Detect which cell encompasses the target text, then output its (X, Y) center coordinate. 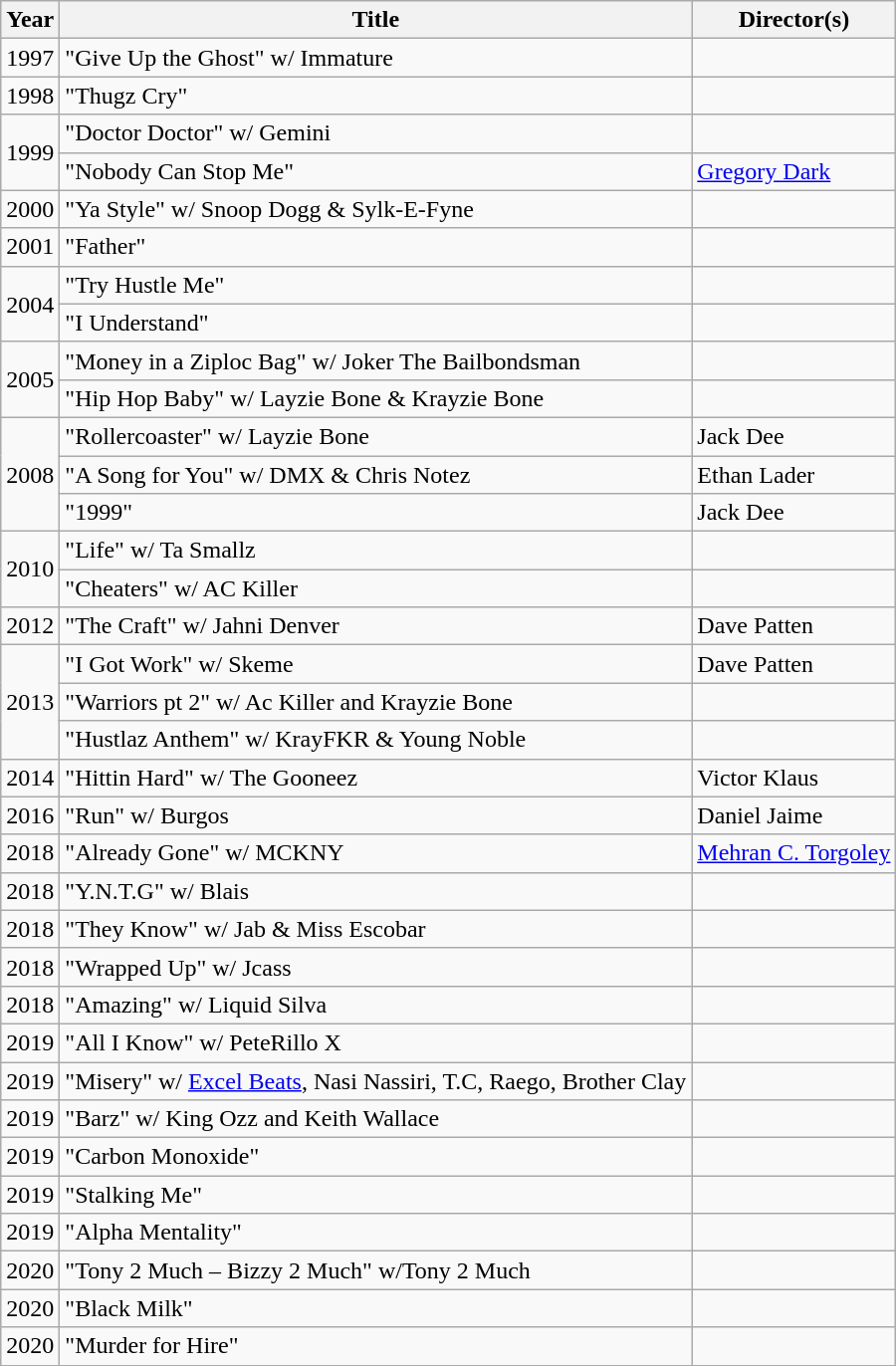
"Money in a Ziploc Bag" w/ Joker The Bailbondsman (376, 360)
"Stalking Me" (376, 1195)
Daniel Jaime (794, 815)
"Wrapped Up" w/ Jcass (376, 967)
"Cheaters" w/ AC Killer (376, 588)
"Hustlaz Anthem" w/ KrayFKR & Young Noble (376, 740)
Ethan Lader (794, 475)
"Thugz Cry" (376, 96)
2013 (30, 702)
2014 (30, 778)
1997 (30, 58)
2005 (30, 379)
"Amazing" w/ Liquid Silva (376, 1005)
Director(s) (794, 20)
"A Song for You" w/ DMX & Chris Notez (376, 475)
"I Understand" (376, 323)
"The Craft" w/ Jahni Denver (376, 626)
Title (376, 20)
2012 (30, 626)
"Already Gone" w/ MCKNY (376, 853)
"Alpha Mentality" (376, 1233)
"Carbon Monoxide" (376, 1157)
1999 (30, 152)
Year (30, 20)
"Give Up the Ghost" w/ Immature (376, 58)
"Hip Hop Baby" w/ Layzie Bone & Krayzie Bone (376, 398)
"Murder for Hire" (376, 1346)
"Try Hustle Me" (376, 285)
2000 (30, 209)
Gregory Dark (794, 171)
"Doctor Doctor" w/ Gemini (376, 133)
"Life" w/ Ta Smallz (376, 551)
2004 (30, 304)
"All I Know" w/ PeteRillo X (376, 1042)
"Nobody Can Stop Me" (376, 171)
Victor Klaus (794, 778)
"Tony 2 Much – Bizzy 2 Much" w/Tony 2 Much (376, 1270)
"Black Milk" (376, 1308)
"Y.N.T.G" w/ Blais (376, 891)
1998 (30, 96)
"Rollercoaster" w/ Layzie Bone (376, 436)
2008 (30, 474)
"They Know" w/ Jab & Miss Escobar (376, 929)
"Run" w/ Burgos (376, 815)
"Warriors pt 2" w/ Ac Killer and Krayzie Bone (376, 702)
"Ya Style" w/ Snoop Dogg & Sylk-E-Fyne (376, 209)
"Hittin Hard" w/ The Gooneez (376, 778)
2010 (30, 569)
"1999" (376, 513)
2016 (30, 815)
Mehran C. Torgoley (794, 853)
"Father" (376, 247)
"Misery" w/ Excel Beats, Nasi Nassiri, T.C, Raego, Brother Clay (376, 1080)
2001 (30, 247)
"Barz" w/ King Ozz and Keith Wallace (376, 1119)
"I Got Work" w/ Skeme (376, 664)
